Capture the cell that displays the provided text and extract its [x, y] central coordinate. 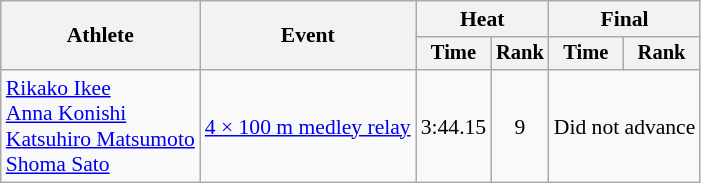
Rikako IkeeAnna KonishiKatsuhiro MatsumotoShoma Sato [100, 126]
Athlete [100, 36]
4 × 100 m medley relay [308, 126]
Final [625, 19]
Did not advance [625, 126]
3:44.15 [454, 126]
Event [308, 36]
9 [520, 126]
Heat [482, 19]
